Scan for the cell matching the given text and deliver its [X, Y] coordinate at center. 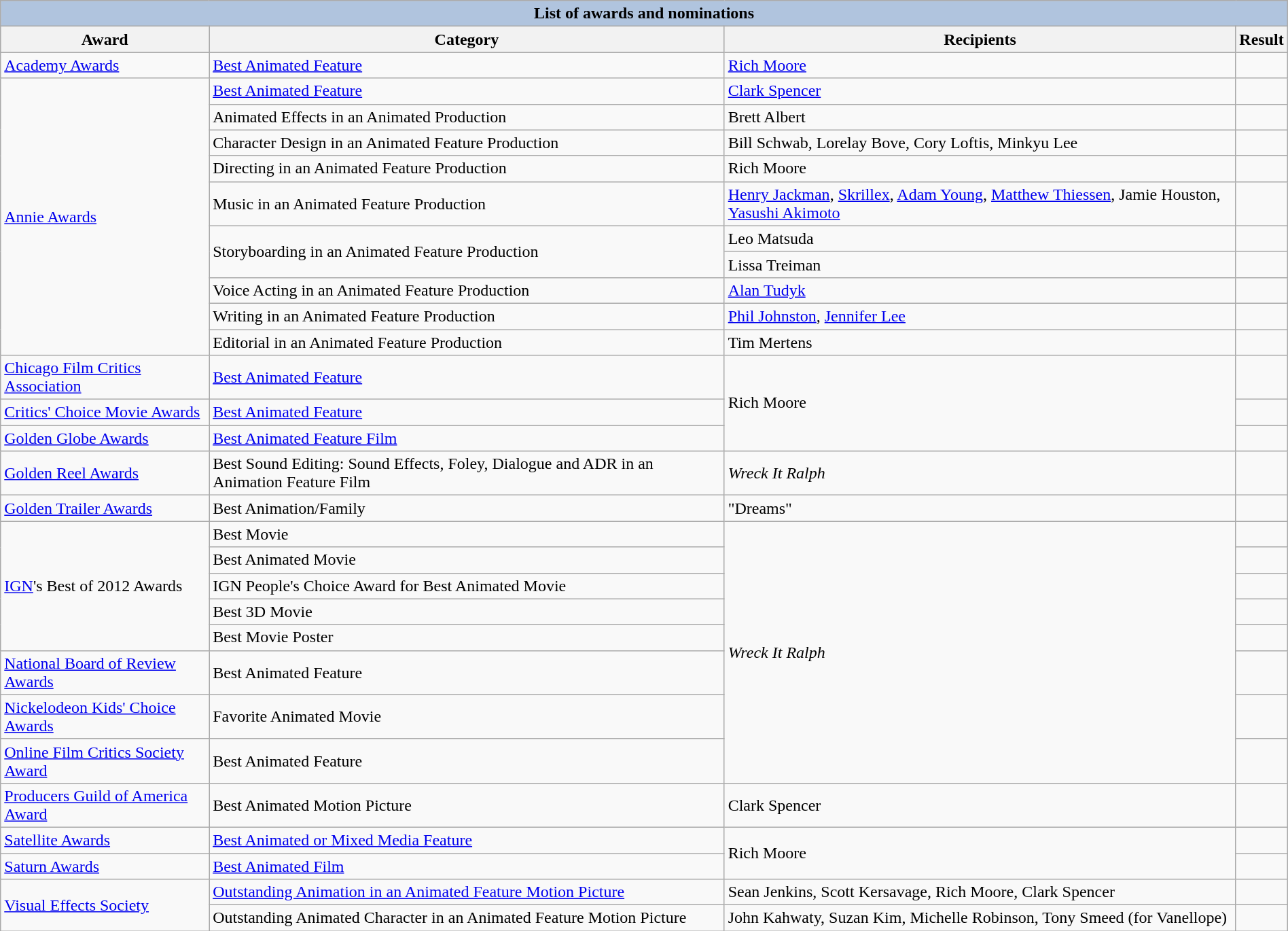
Golden Trailer Awards [105, 508]
Recipients [980, 39]
Visual Effects Society [105, 905]
Golden Reel Awards [105, 473]
Animated Effects in an Animated Production [467, 117]
Henry Jackman, Skrillex, Adam Young, Matthew Thiessen, Jamie Houston, Yasushi Akimoto [980, 204]
Best Animated Film [467, 866]
Best Animated Feature Film [467, 438]
Lissa Treiman [980, 264]
Writing in an Animated Feature Production [467, 316]
Award [105, 39]
List of awards and nominations [644, 14]
Best Animated or Mixed Media Feature [467, 840]
Music in an Animated Feature Production [467, 204]
Producers Guild of America Award [105, 805]
Outstanding Animation in an Animated Feature Motion Picture [467, 892]
Storyboarding in an Animated Feature Production [467, 251]
Category [467, 39]
Voice Acting in an Animated Feature Production [467, 290]
Saturn Awards [105, 866]
Academy Awards [105, 65]
Best Movie Poster [467, 637]
John Kahwaty, Suzan Kim, Michelle Robinson, Tony Smeed (for Vanellope) [980, 918]
Directing in an Animated Feature Production [467, 169]
Alan Tudyk [980, 290]
Best Animation/Family [467, 508]
IGN's Best of 2012 Awards [105, 586]
Brett Albert [980, 117]
Online Film Critics Society Award [105, 761]
Character Design in an Animated Feature Production [467, 143]
Phil Johnston, Jennifer Lee [980, 316]
Best Sound Editing: Sound Effects, Foley, Dialogue and ADR in an Animation Feature Film [467, 473]
Best 3D Movie [467, 612]
Sean Jenkins, Scott Kersavage, Rich Moore, Clark Spencer [980, 892]
Bill Schwab, Lorelay Bove, Cory Loftis, Minkyu Lee [980, 143]
Satellite Awards [105, 840]
Editorial in an Animated Feature Production [467, 342]
Tim Mertens [980, 342]
Golden Globe Awards [105, 438]
Favorite Animated Movie [467, 716]
Chicago Film Critics Association [105, 378]
Result [1262, 39]
IGN People's Choice Award for Best Animated Movie [467, 586]
Leo Matsuda [980, 239]
Best Animated Movie [467, 560]
Best Animated Motion Picture [467, 805]
Annie Awards [105, 217]
National Board of Review Awards [105, 673]
Outstanding Animated Character in an Animated Feature Motion Picture [467, 918]
Nickelodeon Kids' Choice Awards [105, 716]
Critics' Choice Movie Awards [105, 412]
"Dreams" [980, 508]
Best Movie [467, 534]
